For the text-containing cell, return its midpoint in (X, Y) coordinate format. 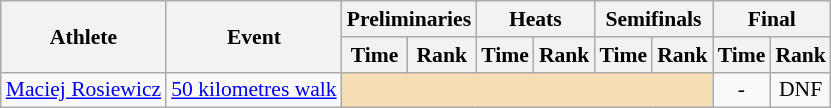
50 kilometres walk (254, 90)
Final (772, 19)
- (742, 90)
Athlete (84, 36)
Heats (535, 19)
DNF (800, 90)
Preliminaries (409, 19)
Event (254, 36)
Maciej Rosiewicz (84, 90)
Semifinals (653, 19)
